Scan for the cell matching the given text and deliver its (x, y) coordinate at center. 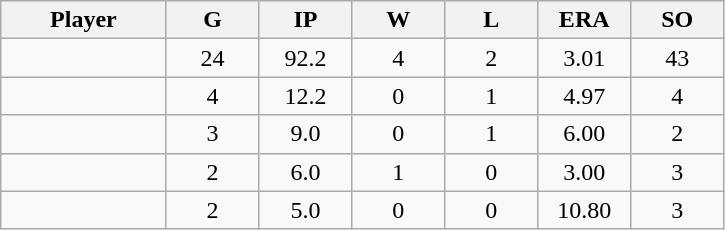
92.2 (306, 58)
12.2 (306, 96)
24 (212, 58)
L (492, 20)
43 (678, 58)
3.00 (584, 172)
6.0 (306, 172)
5.0 (306, 210)
9.0 (306, 134)
G (212, 20)
10.80 (584, 210)
4.97 (584, 96)
W (398, 20)
3.01 (584, 58)
6.00 (584, 134)
SO (678, 20)
ERA (584, 20)
Player (84, 20)
IP (306, 20)
